Return (X, Y) of the center of cell containing provided text 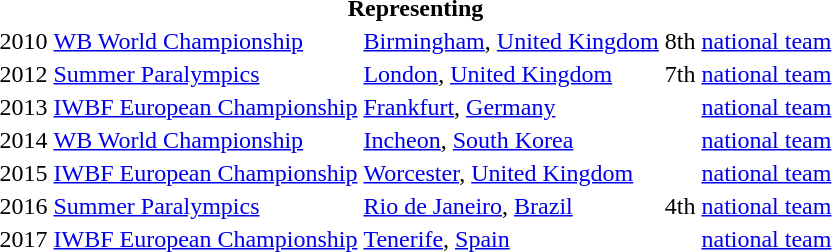
London, United Kingdom (511, 74)
7th (680, 74)
Worcester, United Kingdom (511, 173)
Birmingham, United Kingdom (511, 41)
Incheon, South Korea (511, 140)
8th (680, 41)
4th (680, 206)
Rio de Janeiro, Brazil (511, 206)
Frankfurt, Germany (511, 107)
